Determine the (X, Y) coordinate at the center of the cell enclosing the given text.  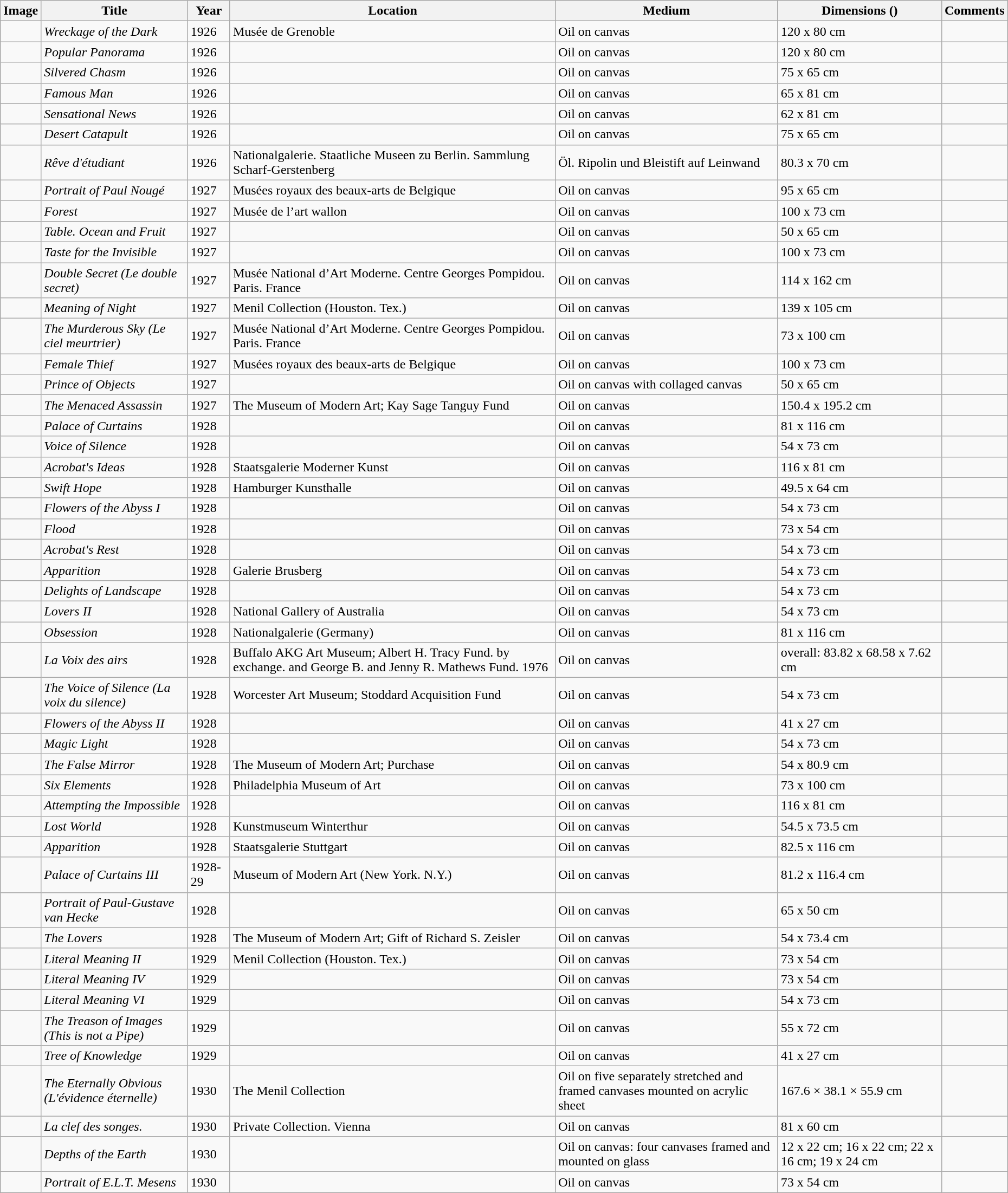
65 x 81 cm (860, 93)
Palace of Curtains (114, 426)
Flood (114, 529)
Rêve d'étudiant (114, 163)
Location (392, 11)
Staatsgalerie Moderner Kunst (392, 467)
The False Mirror (114, 764)
54 x 73.4 cm (860, 938)
Oil on five separately stretched and framed canvases mounted on acrylic sheet (667, 1091)
Prince of Objects (114, 385)
Female Thief (114, 364)
Magic Light (114, 744)
Taste for the Invisible (114, 252)
Wreckage of the Dark (114, 31)
The Museum of Modern Art; Gift of Richard S. Zeisler (392, 938)
Private Collection. Vienna (392, 1126)
Öl. Ripolin und Bleistift auf Leinwand (667, 163)
Nationalgalerie (Germany) (392, 632)
Hamburger Kunsthalle (392, 488)
Obsession (114, 632)
Comments (974, 11)
The Eternally Obvious (L'évidence éternelle) (114, 1091)
Acrobat's Rest (114, 549)
Double Secret (Le double secret) (114, 280)
Popular Panorama (114, 52)
12 x 22 cm; 16 x 22 cm; 22 x 16 cm; 19 x 24 cm (860, 1154)
Musée de Grenoble (392, 31)
Sensational News (114, 114)
National Gallery of Australia (392, 611)
Flowers of the Abyss I (114, 508)
La Voix des airs (114, 660)
Image (21, 11)
Oil on canvas: four canvases framed and mounted on glass (667, 1154)
Galerie Brusberg (392, 570)
Musée de l’art wallon (392, 211)
The Treason of Images (This is not a Pipe) (114, 1027)
Depths of the Earth (114, 1154)
167.6 × 38.1 × 55.9 cm (860, 1091)
Delights of Landscape (114, 591)
Lovers II (114, 611)
Desert Catapult (114, 134)
Medium (667, 11)
Kunstmuseum Winterthur (392, 826)
139 x 105 cm (860, 308)
Portrait of E.L.T. Mesens (114, 1182)
Flowers of the Abyss II (114, 723)
Palace of Curtains III (114, 874)
80.3 x 70 cm (860, 163)
81 x 60 cm (860, 1126)
The Lovers (114, 938)
81.2 x 116.4 cm (860, 874)
65 x 50 cm (860, 910)
Literal Meaning II (114, 958)
The Menil Collection (392, 1091)
The Murderous Sky (Le ciel meurtrier) (114, 336)
La clef des songes. (114, 1126)
95 x 65 cm (860, 190)
Nationalgalerie. Staatliche Museen zu Berlin. Sammlung Scharf-Gerstenberg (392, 163)
114 x 162 cm (860, 280)
Literal Meaning VI (114, 1000)
Table. Ocean and Fruit (114, 231)
Portrait of Paul Nougé (114, 190)
54 x 80.9 cm (860, 764)
Tree of Knowledge (114, 1056)
Portrait of Paul-Gustave van Hecke (114, 910)
Literal Meaning IV (114, 979)
Oil on canvas with collaged canvas (667, 385)
Six Elements (114, 785)
overall: 83.82 x 68.58 x 7.62 cm (860, 660)
Dimensions () (860, 11)
Silvered Chasm (114, 73)
54.5 x 73.5 cm (860, 826)
Worcester Art Museum; Stoddard Acquisition Fund (392, 696)
Buffalo AKG Art Museum; Albert H. Tracy Fund. by exchange. and George B. and Jenny R. Mathews Fund. 1976 (392, 660)
Forest (114, 211)
Attempting the Impossible (114, 806)
150.4 x 195.2 cm (860, 405)
Philadelphia Museum of Art (392, 785)
Lost World (114, 826)
55 x 72 cm (860, 1027)
Year (209, 11)
82.5 x 116 cm (860, 847)
Swift Hope (114, 488)
1928-29 (209, 874)
Title (114, 11)
Museum of Modern Art (New York. N.Y.) (392, 874)
The Voice of Silence (La voix du silence) (114, 696)
The Museum of Modern Art; Purchase (392, 764)
The Menaced Assassin (114, 405)
Staatsgalerie Stuttgart (392, 847)
Acrobat's Ideas (114, 467)
Meaning of Night (114, 308)
62 x 81 cm (860, 114)
49.5 x 64 cm (860, 488)
The Museum of Modern Art; Kay Sage Tanguy Fund (392, 405)
Famous Man (114, 93)
Voice of Silence (114, 446)
